Determine the [X, Y] coordinate at the center of the cell enclosing the given text.  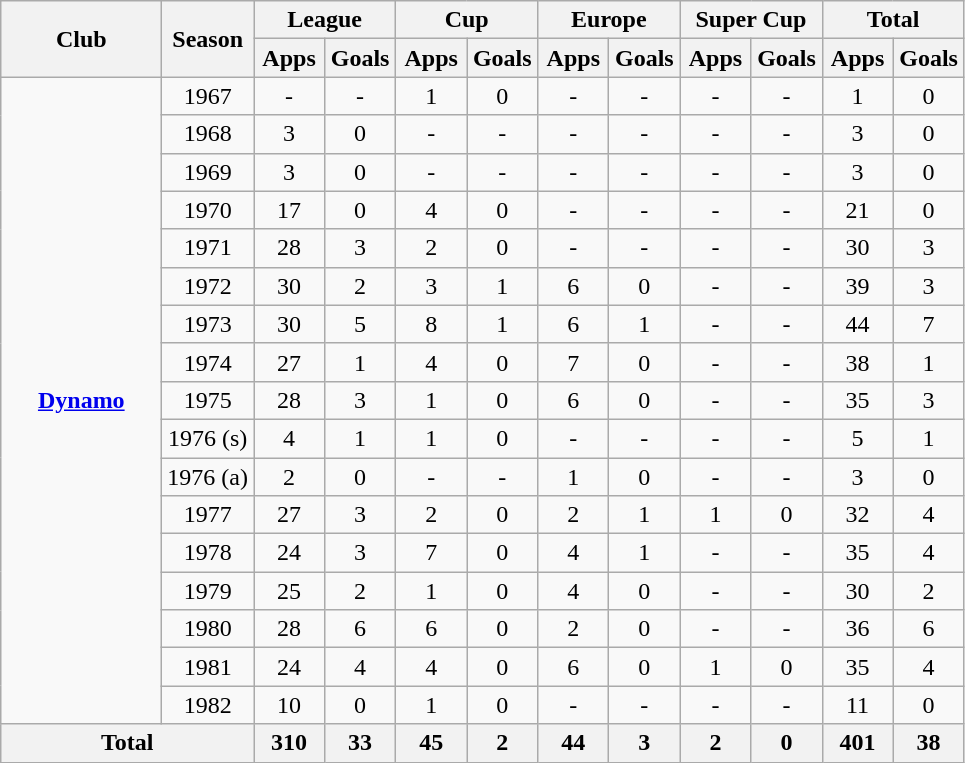
1979 [208, 591]
39 [858, 286]
League [325, 20]
1974 [208, 362]
Super Cup [751, 20]
1981 [208, 667]
32 [858, 515]
Dynamo [82, 400]
1969 [208, 172]
10 [290, 705]
36 [858, 629]
Europe [609, 20]
401 [858, 743]
1971 [208, 248]
1967 [208, 96]
1970 [208, 210]
1968 [208, 134]
1975 [208, 400]
1982 [208, 705]
25 [290, 591]
11 [858, 705]
Season [208, 39]
21 [858, 210]
1976 (a) [208, 477]
1977 [208, 515]
45 [432, 743]
Cup [467, 20]
Club [82, 39]
1980 [208, 629]
1978 [208, 553]
1972 [208, 286]
1973 [208, 324]
17 [290, 210]
1976 (s) [208, 438]
33 [360, 743]
8 [432, 324]
310 [290, 743]
